Pinpoint the cell where the given text exists, returning its [X, Y] midpoint coordinate. 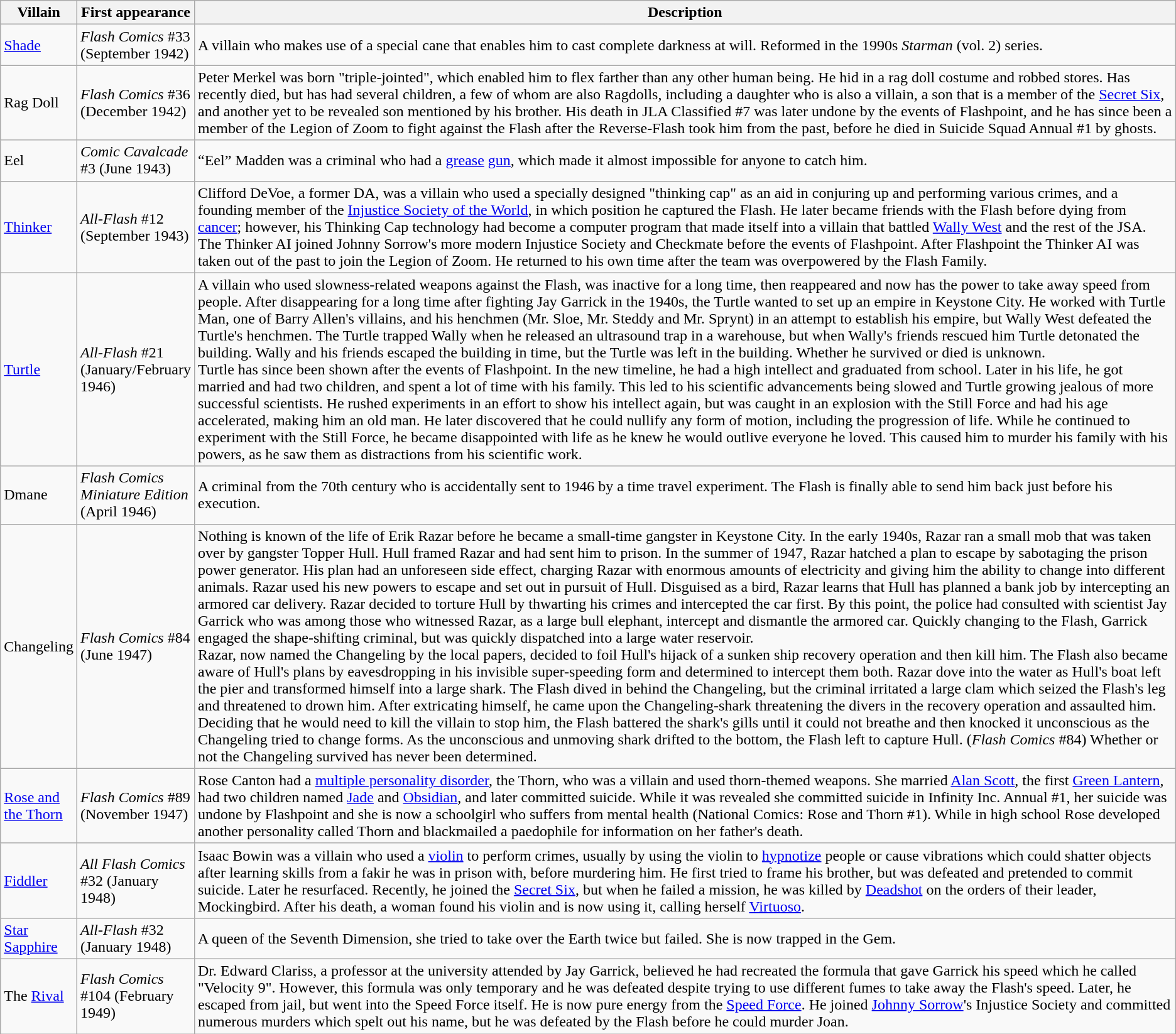
“Eel” Madden was a criminal who had a grease gun, which made it almost impossible for anyone to catch him. [685, 161]
Rag Doll [39, 103]
Flash Comics #104 (February 1949) [136, 996]
A queen of the Seventh Dimension, she tried to take over the Earth twice but failed. She is now trapped in the Gem. [685, 939]
First appearance [136, 13]
Comic Cavalcade #3 (June 1943) [136, 161]
Flash Comics #84 (June 1947) [136, 646]
Villain [39, 13]
All-Flash #12 (September 1943) [136, 227]
Description [685, 13]
Flash Comics Miniature Edition (April 1946) [136, 495]
Rose and the Thorn [39, 805]
Flash Comics #89 (November 1947) [136, 805]
Flash Comics #36 (December 1942) [136, 103]
All-Flash #32 (January 1948) [136, 939]
Turtle [39, 369]
Dmane [39, 495]
Eel [39, 161]
Star Sapphire [39, 939]
The Rival [39, 996]
All-Flash #21 (January/February 1946) [136, 369]
Shade [39, 45]
Flash Comics #33 (September 1942) [136, 45]
Thinker [39, 227]
All Flash Comics #32 (January 1948) [136, 881]
Changeling [39, 646]
Fiddler [39, 881]
A villain who makes use of a special cane that enables him to cast complete darkness at will. Reformed in the 1990s Starman (vol. 2) series. [685, 45]
